Output the (X, Y) coordinate of the center of the cell containing the given text.  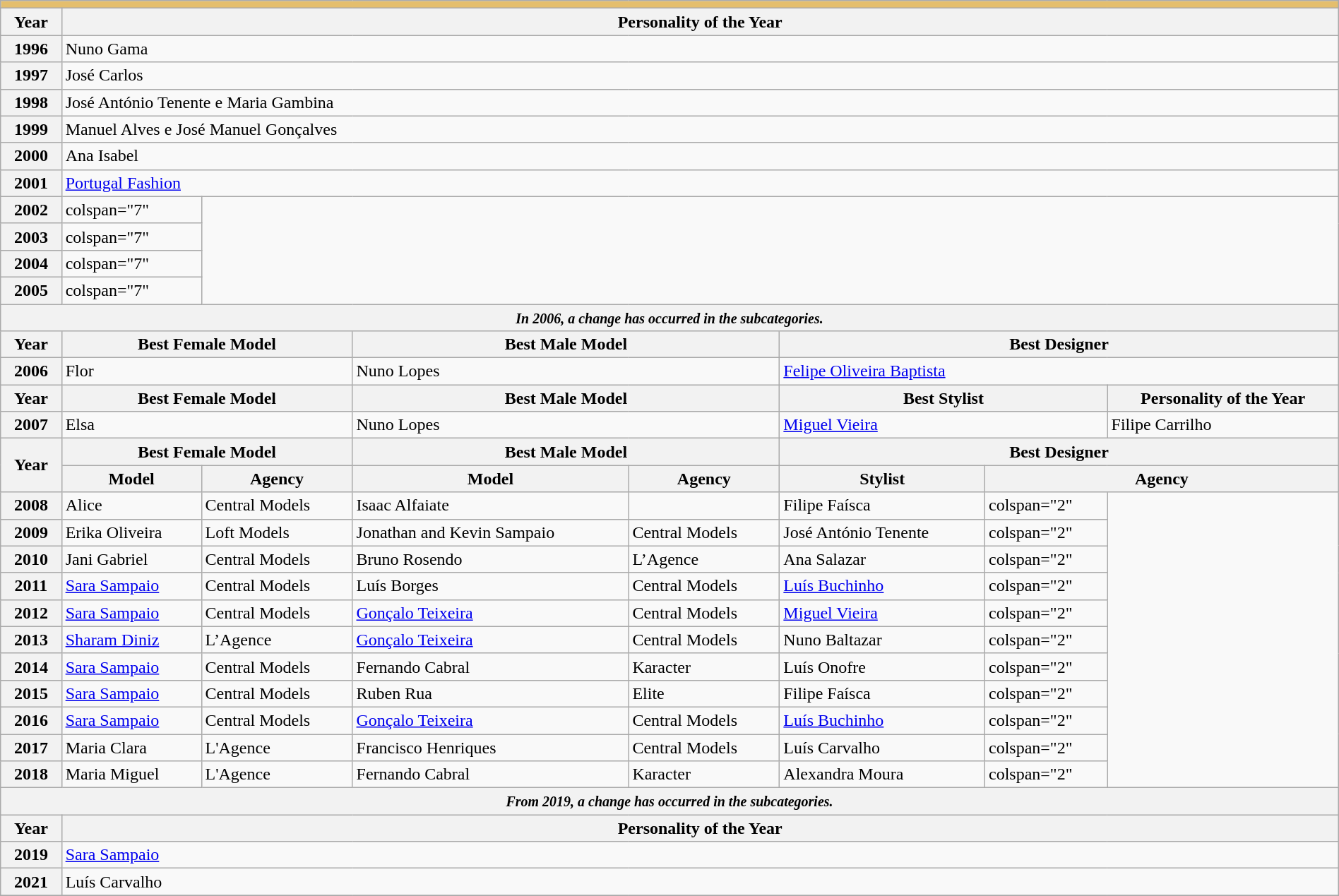
In 2006, a change has occurred in the subcategories. (669, 317)
Nuno Gama (700, 49)
Luís Borges (490, 586)
2013 (31, 640)
Best Stylist (944, 398)
Stylist (883, 479)
Elsa (207, 425)
Alexandra Moura (883, 775)
2006 (31, 371)
Portugal Fashion (700, 183)
2012 (31, 613)
Loft Models (277, 532)
2011 (31, 586)
Francisco Henriques (490, 748)
Ruben Rua (490, 693)
2010 (31, 559)
Maria Clara (131, 748)
Maria Miguel (131, 775)
Flor (207, 371)
Alice (131, 506)
José António Tenente e Maria Gambina (700, 102)
2002 (31, 210)
1998 (31, 102)
2016 (31, 720)
2009 (31, 532)
Filipe Carrilho (1223, 425)
2014 (31, 667)
Manuel Alves e José Manuel Gonçalves (700, 129)
José António Tenente (883, 532)
Sharam Diniz (131, 640)
2015 (31, 693)
2007 (31, 425)
José Carlos (700, 76)
From 2019, a change has occurred in the subcategories. (669, 801)
1996 (31, 49)
2005 (31, 290)
2000 (31, 156)
2001 (31, 183)
Jani Gabriel (131, 559)
1997 (31, 76)
2004 (31, 263)
2017 (31, 748)
2021 (31, 882)
Felipe Oliveira Baptista (1059, 371)
Isaac Alfaiate (490, 506)
Nuno Baltazar (883, 640)
Ana Salazar (883, 559)
Erika Oliveira (131, 532)
Luís Onofre (883, 667)
Elite (704, 693)
Bruno Rosendo (490, 559)
2018 (31, 775)
Ana Isabel (700, 156)
Jonathan and Kevin Sampaio (490, 532)
2008 (31, 506)
2019 (31, 855)
2003 (31, 237)
1999 (31, 129)
